Determine the (x, y) coordinate at the center of the cell enclosing the given text.  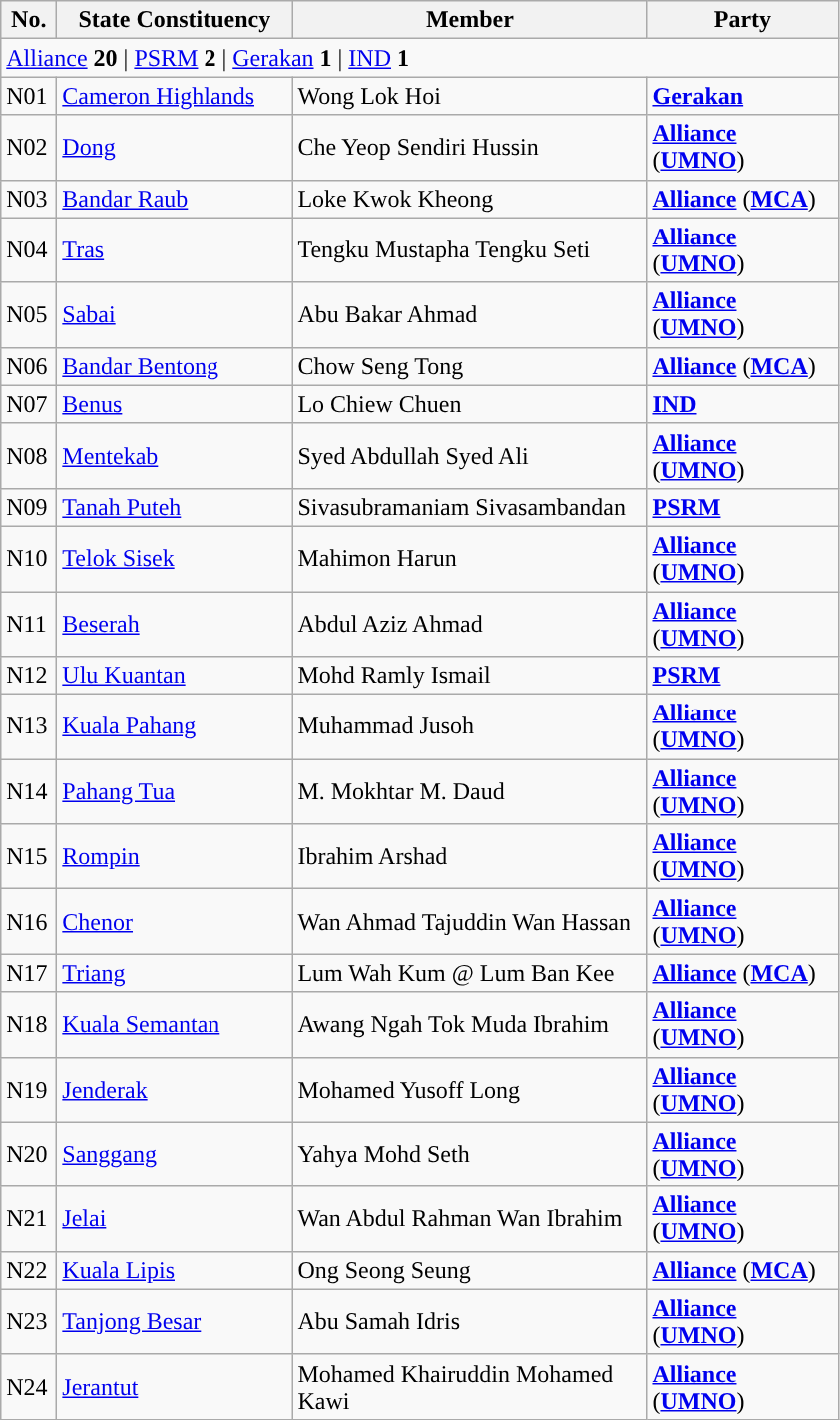
Kuala Pahang (175, 726)
N10 (29, 559)
Beserah (175, 623)
Mahimon Harun (470, 559)
Party (742, 20)
Mohamed Khairuddin Mohamed Kawi (470, 1387)
Chow Seng Tong (470, 366)
Gerakan (742, 96)
N07 (29, 404)
N15 (29, 856)
Cameron Highlands (175, 96)
Abdul Aziz Ahmad (470, 623)
N22 (29, 1270)
Kuala Semantan (175, 1024)
Mohamed Yusoff Long (470, 1090)
N03 (29, 199)
Tras (175, 249)
Sanggang (175, 1154)
Triang (175, 973)
N16 (29, 922)
Abu Bakar Ahmad (470, 315)
State Constituency (175, 20)
Chenor (175, 922)
N20 (29, 1154)
N08 (29, 455)
Rompin (175, 856)
Bandar Raub (175, 199)
Tanah Puteh (175, 507)
Bandar Bentong (175, 366)
Jerantut (175, 1387)
Sabai (175, 315)
N04 (29, 249)
N14 (29, 792)
Lo Chiew Chuen (470, 404)
N21 (29, 1219)
Ong Seong Seung (470, 1270)
N18 (29, 1024)
Benus (175, 404)
Pahang Tua (175, 792)
Wan Ahmad Tajuddin Wan Hassan (470, 922)
Muhammad Jusoh (470, 726)
Mohd Ramly Ismail (470, 676)
Ulu Kuantan (175, 676)
Alliance 20 | PSRM 2 | Gerakan 1 | IND 1 (419, 58)
N13 (29, 726)
Dong (175, 148)
N11 (29, 623)
IND (742, 404)
Mentekab (175, 455)
Abu Samah Idris (470, 1321)
Telok Sisek (175, 559)
N02 (29, 148)
N06 (29, 366)
Yahya Mohd Seth (470, 1154)
Awang Ngah Tok Muda Ibrahim (470, 1024)
No. (29, 20)
Member (470, 20)
N23 (29, 1321)
N05 (29, 315)
N17 (29, 973)
Tengku Mustapha Tengku Seti (470, 249)
N01 (29, 96)
Kuala Lipis (175, 1270)
Che Yeop Sendiri Hussin (470, 148)
Jenderak (175, 1090)
N24 (29, 1387)
Tanjong Besar (175, 1321)
Syed Abdullah Syed Ali (470, 455)
Sivasubramaniam Sivasambandan (470, 507)
N12 (29, 676)
Wan Abdul Rahman Wan Ibrahim (470, 1219)
Jelai (175, 1219)
M. Mokhtar M. Daud (470, 792)
Wong Lok Hoi (470, 96)
N09 (29, 507)
N19 (29, 1090)
Loke Kwok Kheong (470, 199)
Lum Wah Kum @ Lum Ban Kee (470, 973)
Ibrahim Arshad (470, 856)
